Identify which cell holds the provided text, then report its [x, y] central coordinate. 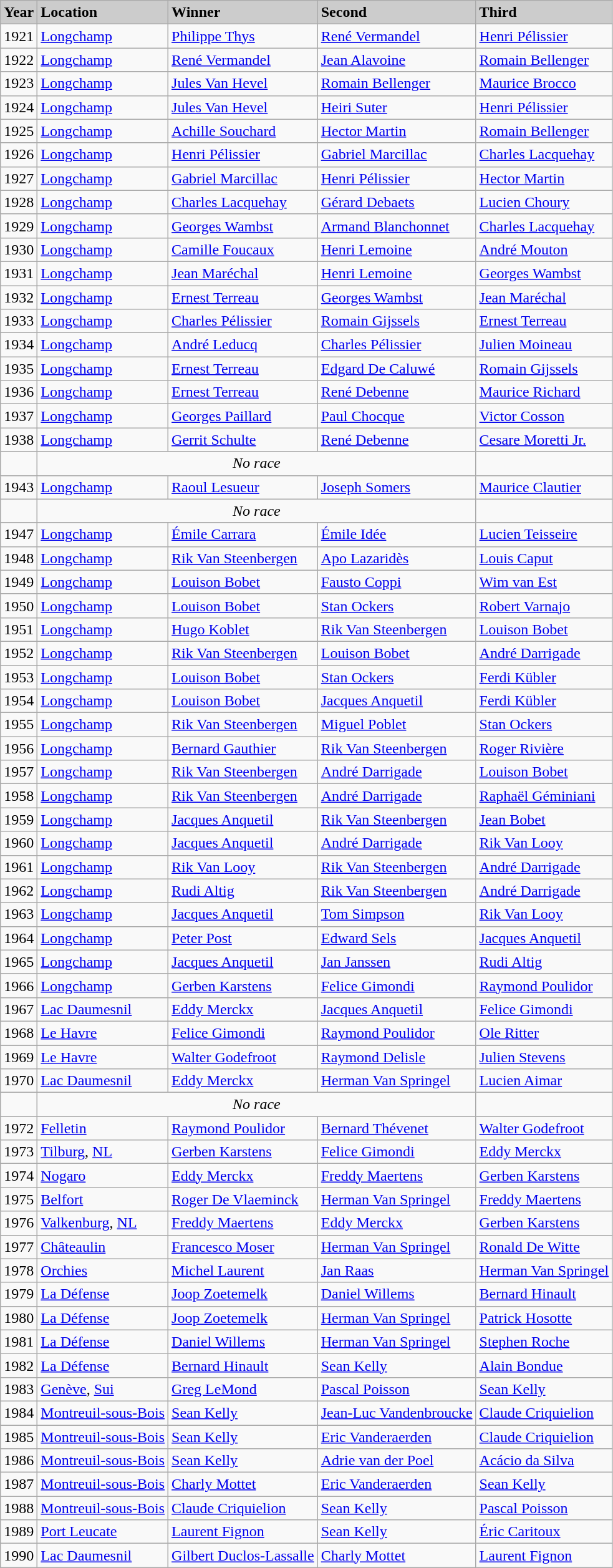
1988 [19, 1508]
1954 [19, 701]
1986 [19, 1461]
Wim van Est [544, 582]
1966 [19, 985]
Apo Lazaridès [397, 558]
1924 [19, 107]
1962 [19, 891]
Hugo Koblet [243, 629]
Robert Varnajo [544, 606]
Joseph Somers [397, 487]
Acácio da Silva [544, 1461]
Raoul Lesueur [243, 487]
Gerrit Schulte [243, 440]
1982 [19, 1365]
1965 [19, 962]
Belfort [103, 1199]
Julien Stevens [544, 1057]
1923 [19, 84]
1968 [19, 1033]
Alain Bondue [544, 1365]
1929 [19, 226]
1985 [19, 1436]
Jean Alavoine [397, 60]
1964 [19, 938]
Paul Chocque [397, 416]
1937 [19, 416]
Year [19, 12]
1990 [19, 1556]
1930 [19, 249]
Roger Rivière [544, 748]
1989 [19, 1532]
1987 [19, 1484]
Jan Raas [397, 1270]
Nogaro [103, 1176]
Felletin [103, 1128]
Roger De Vlaeminck [243, 1199]
Third [544, 12]
Francesco Moser [243, 1247]
Maurice Brocco [544, 84]
1952 [19, 653]
Maurice Clautier [544, 487]
1983 [19, 1389]
1950 [19, 606]
Lucien Choury [544, 202]
1978 [19, 1270]
1958 [19, 796]
Winner [243, 12]
1951 [19, 629]
Orchies [103, 1270]
Jan Janssen [397, 962]
Émile Carrara [243, 535]
Stephen Roche [544, 1342]
1974 [19, 1176]
Edgard De Caluwé [397, 369]
Fausto Coppi [397, 582]
Port Leucate [103, 1532]
1956 [19, 748]
1979 [19, 1294]
1972 [19, 1128]
1927 [19, 178]
Armand Blanchonnet [397, 226]
André Leducq [243, 345]
1925 [19, 131]
Greg LeMond [243, 1389]
1921 [19, 36]
1922 [19, 60]
Émile Idée [397, 535]
Ole Ritter [544, 1033]
1928 [19, 202]
Patrick Hosotte [544, 1318]
Maurice Richard [544, 392]
Gilbert Duclos-Lassalle [243, 1556]
Heiri Suter [397, 107]
1984 [19, 1413]
Victor Cosson [544, 416]
1981 [19, 1342]
1961 [19, 867]
1932 [19, 298]
1967 [19, 1009]
Louis Caput [544, 558]
Bernard Gauthier [243, 748]
Lucien Teisseire [544, 535]
Location [103, 12]
Edward Sels [397, 938]
1963 [19, 914]
Tom Simpson [397, 914]
1943 [19, 487]
1975 [19, 1199]
Miguel Poblet [397, 725]
1959 [19, 820]
Philippe Thys [243, 36]
1949 [19, 582]
1947 [19, 535]
1957 [19, 772]
Achille Souchard [243, 131]
Julien Moineau [544, 345]
Tilburg, NL [103, 1152]
1977 [19, 1247]
Genève, Sui [103, 1389]
1980 [19, 1318]
1948 [19, 558]
Gérard Debaets [397, 202]
1926 [19, 155]
1960 [19, 843]
Peter Post [243, 938]
Jean Bobet [544, 820]
1970 [19, 1081]
Bernard Thévenet [397, 1128]
1973 [19, 1152]
Adrie van der Poel [397, 1461]
Lucien Aimar [544, 1081]
Michel Laurent [243, 1270]
Éric Caritoux [544, 1532]
1938 [19, 440]
Ronald De Witte [544, 1247]
Jean-Luc Vandenbroucke [397, 1413]
Châteaulin [103, 1247]
Georges Paillard [243, 416]
Camille Foucaux [243, 249]
Raymond Delisle [397, 1057]
1933 [19, 321]
André Mouton [544, 249]
1935 [19, 369]
1955 [19, 725]
1931 [19, 273]
Raphaël Géminiani [544, 796]
Second [397, 12]
1969 [19, 1057]
Cesare Moretti Jr. [544, 440]
1936 [19, 392]
Valkenburg, NL [103, 1223]
1976 [19, 1223]
1934 [19, 345]
1953 [19, 677]
